For the text-containing cell, return its midpoint in (X, Y) coordinate format. 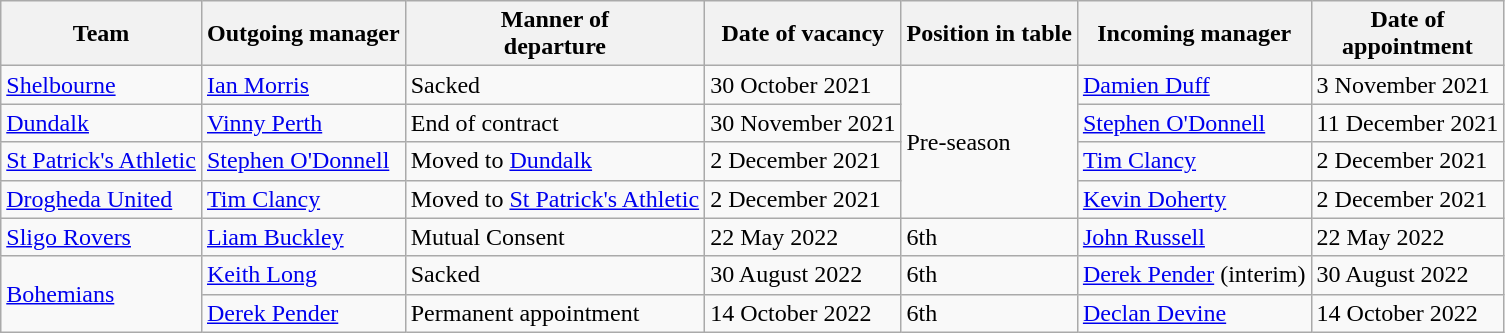
Keith Long (303, 275)
Shelbourne (102, 85)
Pre-season (989, 142)
Dundalk (102, 123)
Manner ofdeparture (554, 34)
11 December 2021 (1408, 123)
Derek Pender (interim) (1194, 275)
Derek Pender (303, 313)
Damien Duff (1194, 85)
Liam Buckley (303, 237)
John Russell (1194, 237)
End of contract (554, 123)
Incoming manager (1194, 34)
Team (102, 34)
Drogheda United (102, 199)
Permanent appointment (554, 313)
Outgoing manager (303, 34)
Moved to St Patrick's Athletic (554, 199)
30 October 2021 (803, 85)
St Patrick's Athletic (102, 161)
Ian Morris (303, 85)
Vinny Perth (303, 123)
Bohemians (102, 294)
Mutual Consent (554, 237)
Date of vacancy (803, 34)
Date ofappointment (1408, 34)
Declan Devine (1194, 313)
3 November 2021 (1408, 85)
Sligo Rovers (102, 237)
30 November 2021 (803, 123)
Position in table (989, 34)
Kevin Doherty (1194, 199)
Moved to Dundalk (554, 161)
